For the text-containing cell, return its midpoint in [x, y] coordinate format. 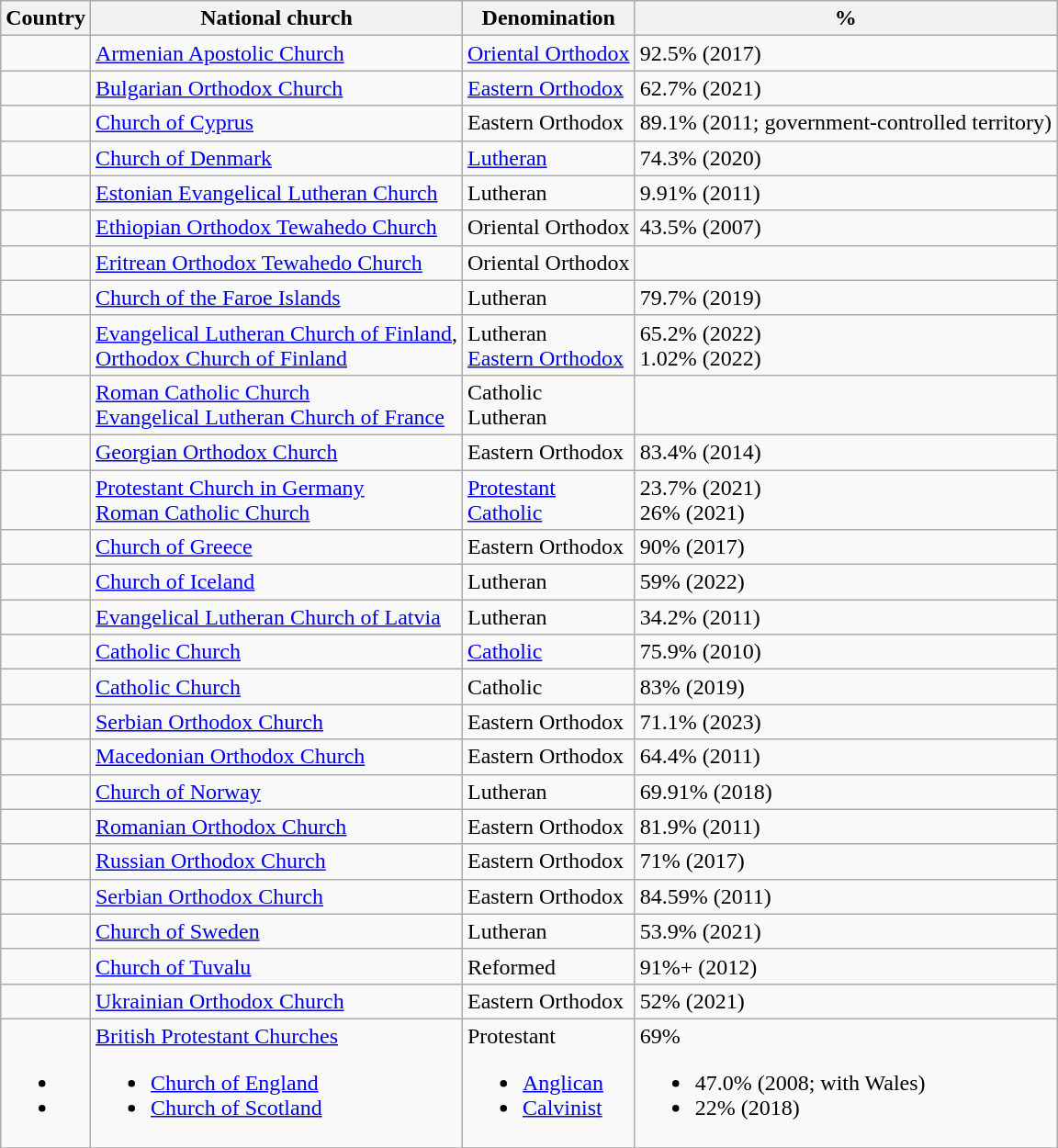
65.2% (2022)1.02% (2022) [845, 345]
Church of Greece [276, 547]
Estonian Evangelical Lutheran Church [276, 193]
83.4% (2014) [845, 452]
71% (2017) [845, 861]
Armenian Apostolic Church [276, 53]
Eritrean Orthodox Tewahedo Church [276, 263]
62.7% (2021) [845, 88]
90% (2017) [845, 547]
Ethiopian Orthodox Tewahedo Church [276, 228]
% [845, 18]
53.9% (2021) [845, 931]
Denomination [548, 18]
Church of Sweden [276, 931]
British Protestant ChurchesChurch of EnglandChurch of Scotland [276, 1083]
Bulgarian Orthodox Church [276, 88]
Macedonian Orthodox Church [276, 757]
CatholicLutheran [548, 404]
Evangelical Lutheran Church of Latvia [276, 617]
Romanian Orthodox Church [276, 827]
LutheranEastern Orthodox [548, 345]
84.59% (2011) [845, 896]
91%+ (2012) [845, 966]
ProtestantCatholic [548, 500]
National church [276, 18]
23.7% (2021)26% (2021) [845, 500]
Russian Orthodox Church [276, 861]
75.9% (2010) [845, 652]
Church of Denmark [276, 158]
59% (2022) [845, 582]
69%47.0% (2008; with Wales)22% (2018) [845, 1083]
52% (2021) [845, 1001]
92.5% (2017) [845, 53]
69.91% (2018) [845, 792]
71.1% (2023) [845, 722]
Church of Norway [276, 792]
89.1% (2011; government-controlled territory) [845, 123]
Reformed [548, 966]
Country [46, 18]
64.4% (2011) [845, 757]
79.7% (2019) [845, 298]
Roman Catholic ChurchEvangelical Lutheran Church of France [276, 404]
43.5% (2007) [845, 228]
Ukrainian Orthodox Church [276, 1001]
81.9% (2011) [845, 827]
Church of Cyprus [276, 123]
Church of Iceland [276, 582]
Church of Tuvalu [276, 966]
83% (2019) [845, 687]
Protestant Church in GermanyRoman Catholic Church [276, 500]
Georgian Orthodox Church [276, 452]
74.3% (2020) [845, 158]
ProtestantAnglicanCalvinist [548, 1083]
9.91% (2011) [845, 193]
Church of the Faroe Islands [276, 298]
34.2% (2011) [845, 617]
Evangelical Lutheran Church of Finland,Orthodox Church of Finland [276, 345]
